Detect which cell encompasses the target text, then output its [x, y] center coordinate. 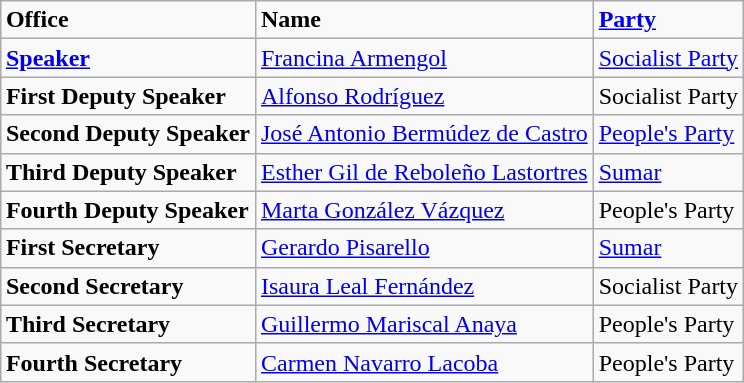
Carmen Navarro Lacoba [424, 362]
Fourth Deputy Speaker [128, 210]
Name [424, 20]
Third Deputy Speaker [128, 172]
Esther Gil de Reboleño Lastortres [424, 172]
Francina Armengol [424, 58]
Isaura Leal Fernández [424, 286]
Party [668, 20]
Second Deputy Speaker [128, 134]
First Secretary [128, 248]
Fourth Secretary [128, 362]
Guillermo Mariscal Anaya [424, 324]
Third Secretary [128, 324]
Second Secretary [128, 286]
Speaker [128, 58]
First Deputy Speaker [128, 96]
Office [128, 20]
Alfonso Rodríguez [424, 96]
Marta González Vázquez [424, 210]
Gerardo Pisarello [424, 248]
José Antonio Bermúdez de Castro [424, 134]
